Search for the cell housing the specified text and yield its [x, y] center coordinate. 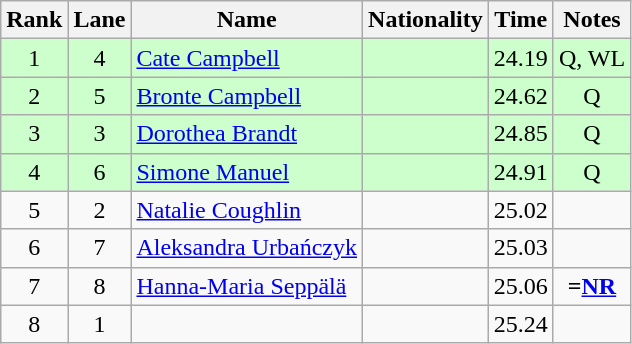
Q, WL [592, 58]
Bronte Campbell [247, 96]
Rank [34, 20]
Aleksandra Urbańczyk [247, 248]
Dorothea Brandt [247, 134]
24.62 [520, 96]
25.24 [520, 324]
Hanna-Maria Seppälä [247, 286]
Lane [100, 20]
Natalie Coughlin [247, 210]
25.06 [520, 286]
24.85 [520, 134]
25.02 [520, 210]
24.91 [520, 172]
=NR [592, 286]
24.19 [520, 58]
Nationality [426, 20]
25.03 [520, 248]
Cate Campbell [247, 58]
Name [247, 20]
Notes [592, 20]
Simone Manuel [247, 172]
Time [520, 20]
